Return [x, y] of the center of cell containing provided text 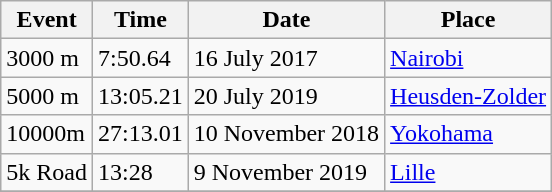
3000 m [47, 58]
9 November 2019 [286, 172]
Time [140, 20]
10 November 2018 [286, 134]
27:13.01 [140, 134]
Date [286, 20]
Nairobi [468, 58]
Event [47, 20]
13:05.21 [140, 96]
20 July 2019 [286, 96]
10000m [47, 134]
Heusden-Zolder [468, 96]
Lille [468, 172]
Yokohama [468, 134]
5000 m [47, 96]
13:28 [140, 172]
5k Road [47, 172]
16 July 2017 [286, 58]
7:50.64 [140, 58]
Place [468, 20]
